Return [X, Y] of the center of cell containing provided text 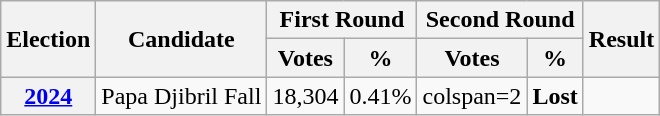
colspan=2 [472, 96]
0.41% [380, 96]
Papa Djibril Fall [182, 96]
Election [48, 39]
Result [621, 39]
Lost [555, 96]
First Round [342, 20]
Second Round [500, 20]
Candidate [182, 39]
2024 [48, 96]
18,304 [306, 96]
